Locate the cell with the specified text and output its (x, y) center coordinate. 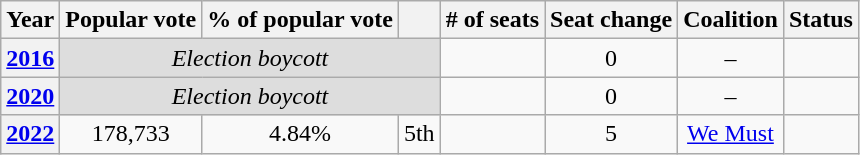
% of popular vote (300, 20)
Coalition (731, 20)
178,733 (131, 134)
5 (612, 134)
Popular vote (131, 20)
2020 (30, 96)
2016 (30, 58)
# of seats (492, 20)
Year (30, 20)
We Must (731, 134)
Status (820, 20)
5th (419, 134)
Seat change (612, 20)
4.84% (300, 134)
2022 (30, 134)
